Detect which cell encompasses the target text, then output its [X, Y] center coordinate. 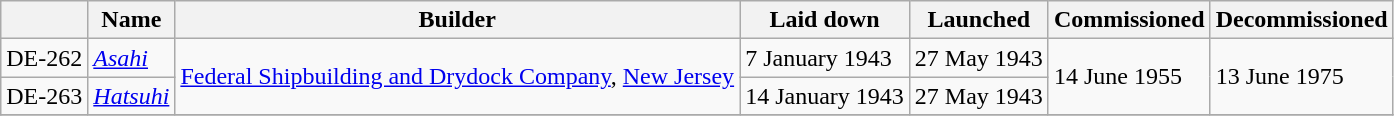
DE-262 [44, 58]
Builder [458, 20]
14 January 1943 [825, 96]
7 January 1943 [825, 58]
Commissioned [1129, 20]
14 June 1955 [1129, 77]
Hatsuhi [132, 96]
DE-263 [44, 96]
Laid down [825, 20]
13 June 1975 [1302, 77]
Federal Shipbuilding and Drydock Company, New Jersey [458, 77]
Name [132, 20]
Decommissioned [1302, 20]
Asahi [132, 58]
Launched [978, 20]
